Provide the (x, y) coordinate of the cell's center where the given text is located.  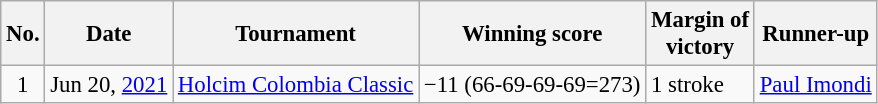
Holcim Colombia Classic (296, 85)
Date (109, 34)
Margin ofvictory (700, 34)
No. (23, 34)
1 (23, 85)
Paul Imondi (816, 85)
Jun 20, 2021 (109, 85)
Winning score (532, 34)
Tournament (296, 34)
−11 (66-69-69-69=273) (532, 85)
1 stroke (700, 85)
Runner-up (816, 34)
